Locate the cell with the specified text and output its (X, Y) center coordinate. 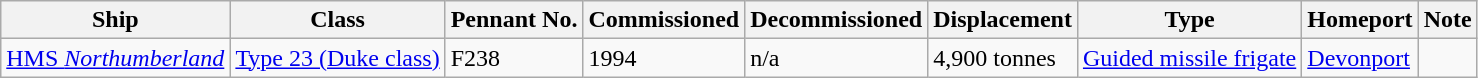
Type 23 (Duke class) (338, 58)
Type (1189, 20)
Note (1448, 20)
Devonport (1360, 58)
HMS Northumberland (116, 58)
Ship (116, 20)
Displacement (1003, 20)
1994 (664, 58)
n/a (836, 58)
Commissioned (664, 20)
Decommissioned (836, 20)
F238 (514, 58)
Homeport (1360, 20)
Guided missile frigate (1189, 58)
Pennant No. (514, 20)
Class (338, 20)
4,900 tonnes (1003, 58)
